Locate the cell with the specified text and output its (X, Y) center coordinate. 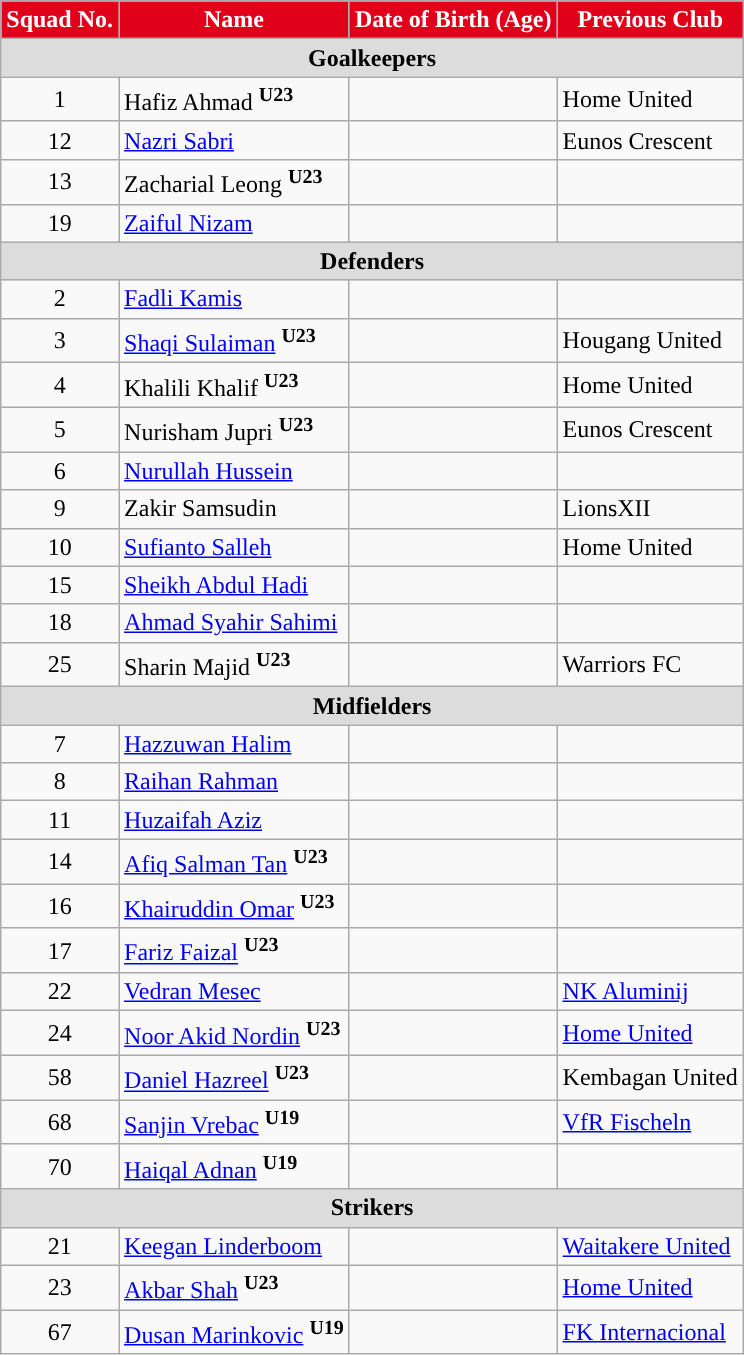
Kembagan United (650, 1078)
Raihan Rahman (234, 782)
13 (60, 182)
Defenders (372, 261)
5 (60, 430)
18 (60, 623)
14 (60, 862)
Date of Birth (Age) (453, 20)
Hougang United (650, 340)
Akbar Shah U23 (234, 1288)
4 (60, 386)
Sheikh Abdul Hadi (234, 585)
Hafiz Ahmad U23 (234, 100)
Warriors FC (650, 664)
23 (60, 1288)
Nurullah Hussein (234, 471)
Keegan Linderboom (234, 1246)
Daniel Hazreel U23 (234, 1078)
Vedran Mesec (234, 992)
2 (60, 299)
VfR Fischeln (650, 1122)
8 (60, 782)
Fadli Kamis (234, 299)
FK Internacional (650, 1332)
Name (234, 20)
Nurisham Jupri U23 (234, 430)
Zaiful Nizam (234, 223)
Ahmad Syahir Sahimi (234, 623)
19 (60, 223)
Goalkeepers (372, 58)
Midfielders (372, 706)
12 (60, 140)
Khalili Khalif U23 (234, 386)
21 (60, 1246)
Sufianto Salleh (234, 547)
Nazri Sabri (234, 140)
9 (60, 509)
10 (60, 547)
Shaqi Sulaiman U23 (234, 340)
Squad No. (60, 20)
Fariz Faizal U23 (234, 950)
16 (60, 906)
6 (60, 471)
17 (60, 950)
Dusan Marinkovic U19 (234, 1332)
Noor Akid Nordin U23 (234, 1034)
70 (60, 1166)
Waitakere United (650, 1246)
68 (60, 1122)
1 (60, 100)
Zacharial Leong U23 (234, 182)
22 (60, 992)
11 (60, 820)
Khairuddin Omar U23 (234, 906)
Haiqal Adnan U19 (234, 1166)
Zakir Samsudin (234, 509)
58 (60, 1078)
3 (60, 340)
Hazzuwan Halim (234, 744)
67 (60, 1332)
Sanjin Vrebac U19 (234, 1122)
LionsXII (650, 509)
Sharin Majid U23 (234, 664)
24 (60, 1034)
Huzaifah Aziz (234, 820)
Previous Club (650, 20)
15 (60, 585)
Afiq Salman Tan U23 (234, 862)
7 (60, 744)
Strikers (372, 1208)
25 (60, 664)
NK Aluminij (650, 992)
